For the text-containing cell, return its midpoint in [x, y] coordinate format. 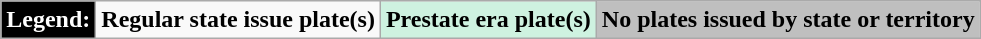
Prestate era plate(s) [488, 20]
No plates issued by state or territory [788, 20]
Legend: [48, 20]
Regular state issue plate(s) [238, 20]
